Detect which cell encompasses the target text, then output its [x, y] center coordinate. 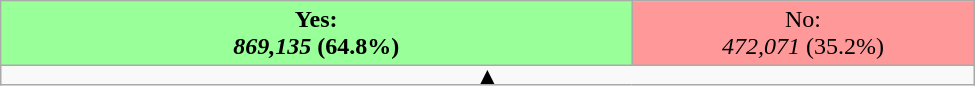
Yes: 869,135 (64.8%) [316, 34]
No: 472,071 (35.2%) [804, 34]
